Search for the cell housing the specified text and yield its (X, Y) center coordinate. 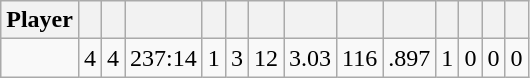
3 (236, 58)
Player (40, 20)
12 (266, 58)
116 (360, 58)
.897 (410, 58)
3.03 (310, 58)
237:14 (164, 58)
